Return the [X, Y] coordinate for the center point of the cell that contains the specified text.  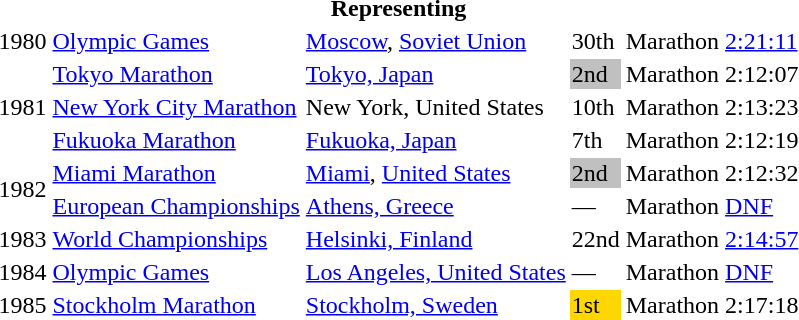
Athens, Greece [436, 206]
30th [596, 41]
Tokyo, Japan [436, 74]
10th [596, 107]
Los Angeles, United States [436, 272]
Tokyo Marathon [176, 74]
Moscow, Soviet Union [436, 41]
Helsinki, Finland [436, 239]
Stockholm Marathon [176, 305]
New York City Marathon [176, 107]
Stockholm, Sweden [436, 305]
7th [596, 140]
22nd [596, 239]
Fukuoka Marathon [176, 140]
European Championships [176, 206]
New York, United States [436, 107]
Fukuoka, Japan [436, 140]
World Championships [176, 239]
1st [596, 305]
Miami Marathon [176, 173]
Miami, United States [436, 173]
